Determine the [X, Y] coordinate at the center of the cell enclosing the given text.  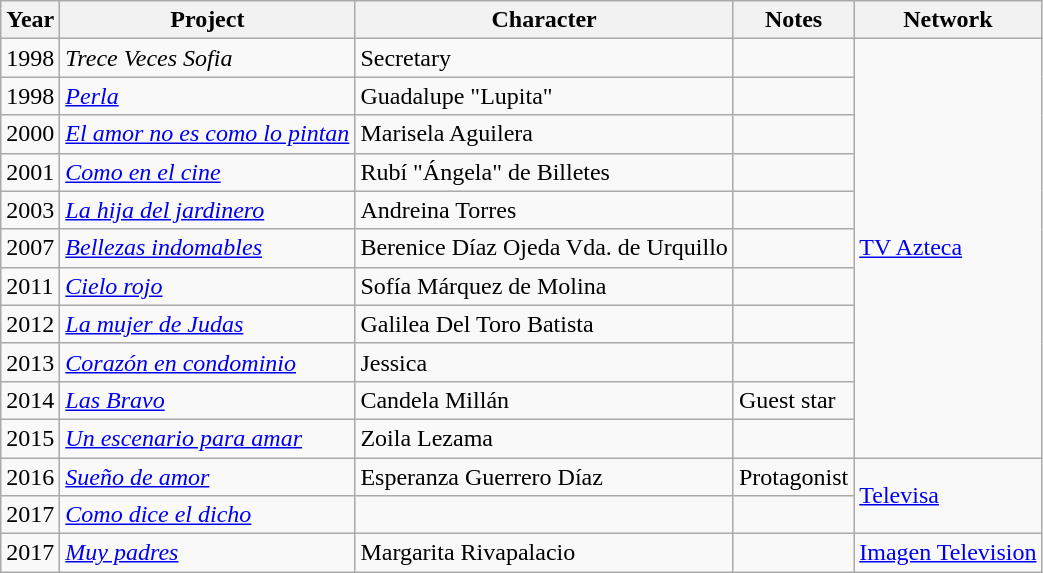
2011 [30, 286]
Imagen Television [948, 553]
Margarita Rivapalacio [544, 553]
2000 [30, 134]
Las Bravo [208, 400]
2012 [30, 324]
Sueño de amor [208, 477]
La hija del jardinero [208, 210]
Protagonist [793, 477]
2003 [30, 210]
2014 [30, 400]
Rubí "Ángela" de Billetes [544, 172]
Candela Millán [544, 400]
Un escenario para amar [208, 438]
2001 [30, 172]
Notes [793, 20]
2015 [30, 438]
Andreina Torres [544, 210]
Corazón en condominio [208, 362]
Project [208, 20]
Cielo rojo [208, 286]
Jessica [544, 362]
2007 [30, 248]
Guadalupe "Lupita" [544, 96]
Guest star [793, 400]
Network [948, 20]
Character [544, 20]
Berenice Díaz Ojeda Vda. de Urquillo [544, 248]
Year [30, 20]
El amor no es como lo pintan [208, 134]
Marisela Aguilera [544, 134]
Galilea Del Toro Batista [544, 324]
Perla [208, 96]
La mujer de Judas [208, 324]
Como en el cine [208, 172]
2013 [30, 362]
Esperanza Guerrero Díaz [544, 477]
Como dice el dicho [208, 515]
Bellezas indomables [208, 248]
Televisa [948, 496]
Muy padres [208, 553]
2016 [30, 477]
Secretary [544, 58]
Zoila Lezama [544, 438]
TV Azteca [948, 248]
Sofía Márquez de Molina [544, 286]
Trece Veces Sofia [208, 58]
